Capture the cell that displays the provided text and extract its [x, y] central coordinate. 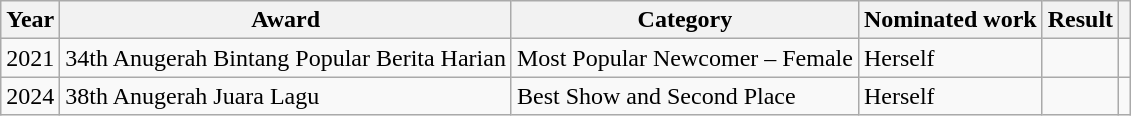
2021 [30, 58]
34th Anugerah Bintang Popular Berita Harian [286, 58]
Nominated work [950, 20]
38th Anugerah Juara Lagu [286, 96]
Year [30, 20]
Most Popular Newcomer – Female [684, 58]
Best Show and Second Place [684, 96]
Category [684, 20]
Result [1080, 20]
2024 [30, 96]
Award [286, 20]
